Output the [x, y] coordinate of the center of the cell containing the given text.  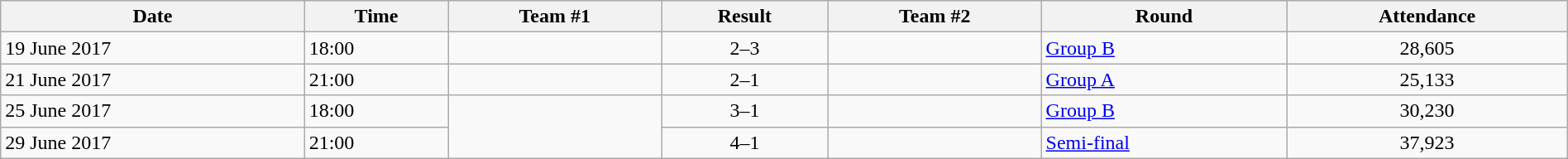
37,923 [1427, 142]
19 June 2017 [152, 48]
Group A [1164, 79]
Team #1 [555, 17]
Semi-final [1164, 142]
Time [376, 17]
3–1 [745, 111]
Date [152, 17]
Team #2 [935, 17]
28,605 [1427, 48]
29 June 2017 [152, 142]
25,133 [1427, 79]
30,230 [1427, 111]
2–1 [745, 79]
25 June 2017 [152, 111]
21 June 2017 [152, 79]
Round [1164, 17]
Result [745, 17]
2–3 [745, 48]
Attendance [1427, 17]
4–1 [745, 142]
